Provide the (x, y) coordinate of the cell's center where the given text is located.  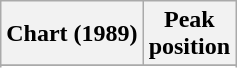
Peakposition (189, 34)
Chart (1989) (72, 34)
